Return (X, Y) of the center of cell containing provided text 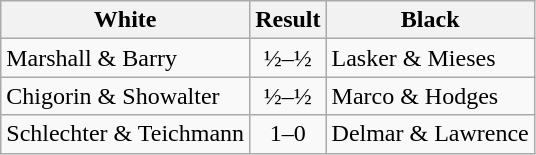
Black (430, 20)
Chigorin & Showalter (126, 96)
Marshall & Barry (126, 58)
White (126, 20)
Delmar & Lawrence (430, 134)
1–0 (288, 134)
Schlechter & Teichmann (126, 134)
Result (288, 20)
Lasker & Mieses (430, 58)
Marco & Hodges (430, 96)
